Locate the cell with the specified text and output its [X, Y] center coordinate. 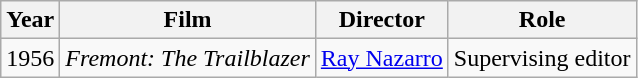
Film [188, 20]
Supervising editor [542, 58]
Fremont: The Trailblazer [188, 58]
Ray Nazarro [382, 58]
1956 [30, 58]
Director [382, 20]
Role [542, 20]
Year [30, 20]
